From the cell containing the given text, extract its center point as (X, Y) coordinate. 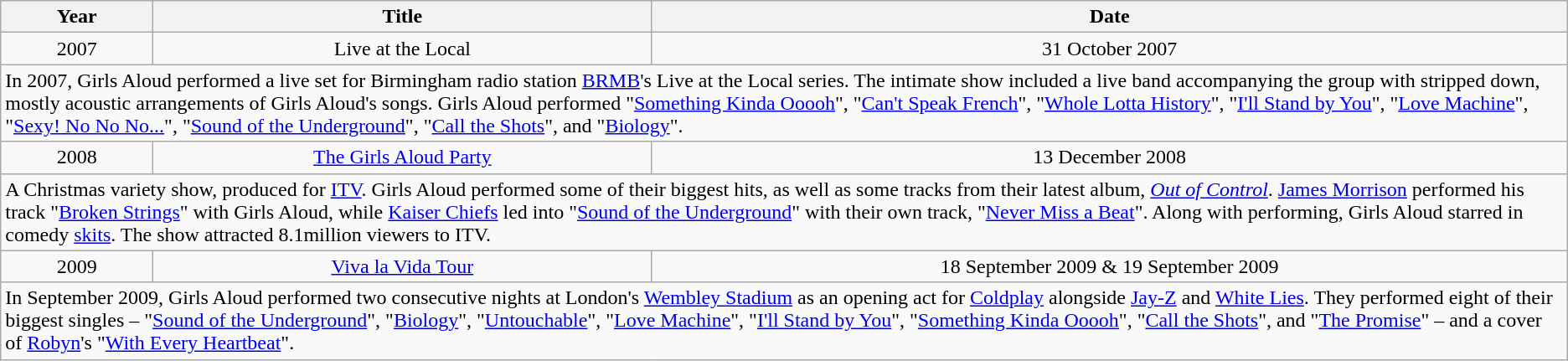
31 October 2007 (1109, 49)
Title (402, 17)
18 September 2009 & 19 September 2009 (1109, 266)
Date (1109, 17)
Year (77, 17)
2008 (77, 157)
Live at the Local (402, 49)
The Girls Aloud Party (402, 157)
2009 (77, 266)
2007 (77, 49)
13 December 2008 (1109, 157)
Viva la Vida Tour (402, 266)
